Identify which cell holds the provided text, then report its (X, Y) central coordinate. 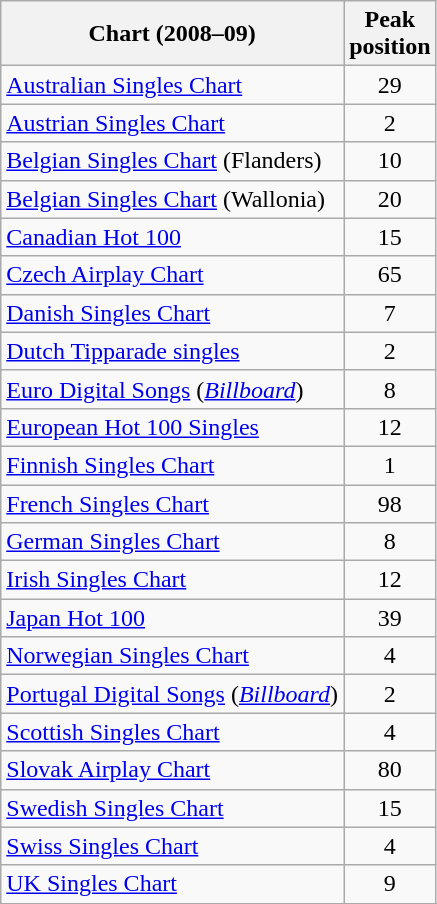
Belgian Singles Chart (Flanders) (172, 161)
Czech Airplay Chart (172, 275)
Euro Digital Songs (Billboard) (172, 389)
Canadian Hot 100 (172, 237)
French Singles Chart (172, 503)
Swedish Singles Chart (172, 808)
7 (390, 313)
Swiss Singles Chart (172, 846)
Portugal Digital Songs (Billboard) (172, 694)
80 (390, 770)
20 (390, 199)
Finnish Singles Chart (172, 465)
Peakposition (390, 34)
65 (390, 275)
39 (390, 618)
Japan Hot 100 (172, 618)
Irish Singles Chart (172, 580)
European Hot 100 Singles (172, 427)
Chart (2008–09) (172, 34)
Belgian Singles Chart (Wallonia) (172, 199)
1 (390, 465)
Dutch Tipparade singles (172, 351)
Danish Singles Chart (172, 313)
Austrian Singles Chart (172, 123)
29 (390, 85)
German Singles Chart (172, 542)
Australian Singles Chart (172, 85)
10 (390, 161)
Scottish Singles Chart (172, 732)
UK Singles Chart (172, 884)
Slovak Airplay Chart (172, 770)
9 (390, 884)
Norwegian Singles Chart (172, 656)
98 (390, 503)
